Extract the (X, Y) coordinate from the center of the cell holding the provided text.  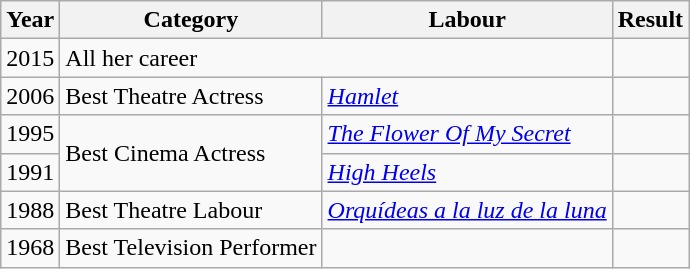
2006 (30, 96)
1968 (30, 248)
Year (30, 20)
All her career (336, 58)
The Flower Of My Secret (467, 134)
2015 (30, 58)
Hamlet (467, 96)
Orquídeas a la luz de la luna (467, 210)
Best Theatre Labour (191, 210)
Labour (467, 20)
Best Theatre Actress (191, 96)
Best Cinema Actress (191, 153)
Result (650, 20)
1991 (30, 172)
1995 (30, 134)
High Heels (467, 172)
Category (191, 20)
Best Television Performer (191, 248)
1988 (30, 210)
